From the cell containing the given text, extract its center point as (x, y) coordinate. 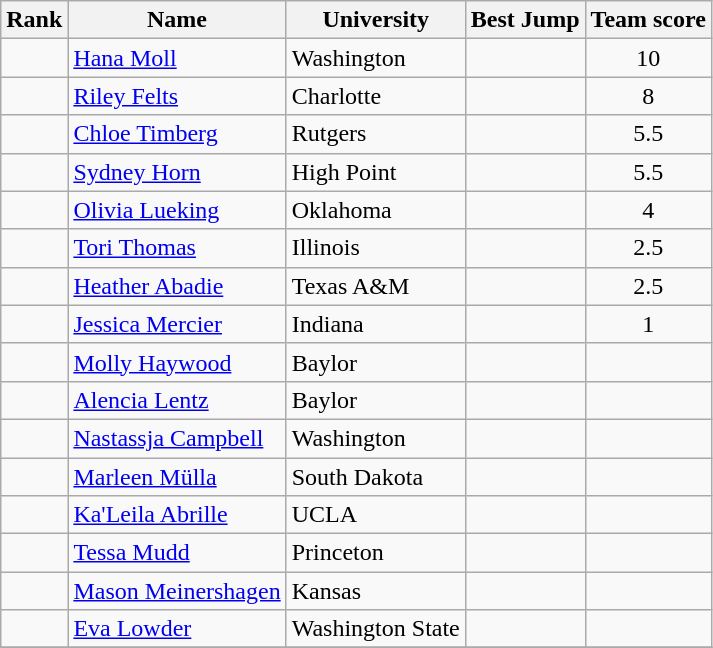
Olivia Lueking (177, 210)
Ka'Leila Abrille (177, 515)
Eva Lowder (177, 629)
Tessa Mudd (177, 553)
8 (648, 96)
Texas A&M (376, 286)
Team score (648, 20)
Chloe Timberg (177, 134)
Princeton (376, 553)
Hana Moll (177, 58)
4 (648, 210)
Kansas (376, 591)
Rank (34, 20)
Alencia Lentz (177, 400)
UCLA (376, 515)
Washington State (376, 629)
Illinois (376, 248)
Mason Meinershagen (177, 591)
Riley Felts (177, 96)
Oklahoma (376, 210)
Rutgers (376, 134)
10 (648, 58)
1 (648, 324)
Jessica Mercier (177, 324)
Tori Thomas (177, 248)
Indiana (376, 324)
Sydney Horn (177, 172)
Marleen Mülla (177, 477)
Name (177, 20)
High Point (376, 172)
South Dakota (376, 477)
Best Jump (525, 20)
Charlotte (376, 96)
Molly Haywood (177, 362)
Heather Abadie (177, 286)
Nastassja Campbell (177, 438)
University (376, 20)
